For the text-containing cell, return its midpoint in (X, Y) coordinate format. 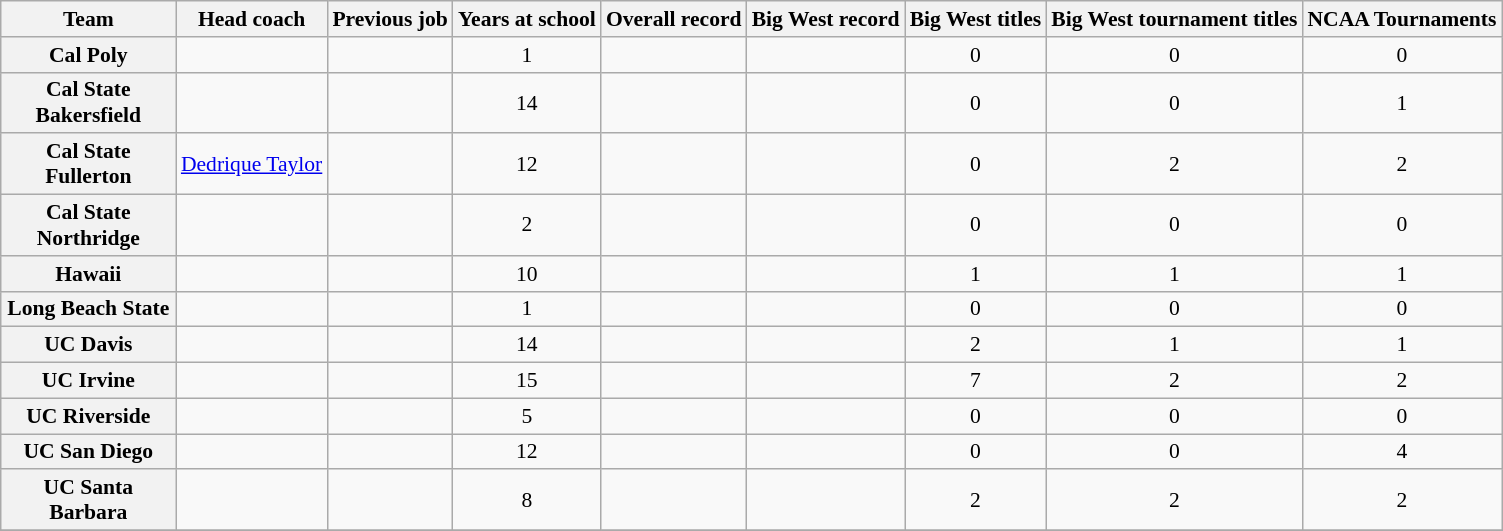
Hawaii (88, 274)
8 (527, 500)
UC San Diego (88, 452)
4 (1402, 452)
UC Irvine (88, 381)
UC Santa Barbara (88, 500)
Big West record (826, 19)
UC Davis (88, 345)
Team (88, 19)
Cal State Fullerton (88, 164)
7 (976, 381)
Cal Poly (88, 55)
Big West titles (976, 19)
Previous job (390, 19)
Cal State Bakersfield (88, 102)
NCAA Tournaments (1402, 19)
5 (527, 416)
10 (527, 274)
15 (527, 381)
Long Beach State (88, 309)
Years at school (527, 19)
Dedrique Taylor (252, 164)
Cal State Northridge (88, 226)
Head coach (252, 19)
Big West tournament titles (1174, 19)
Overall record (674, 19)
UC Riverside (88, 416)
